Determine the [X, Y] coordinate at the center of the cell enclosing the given text.  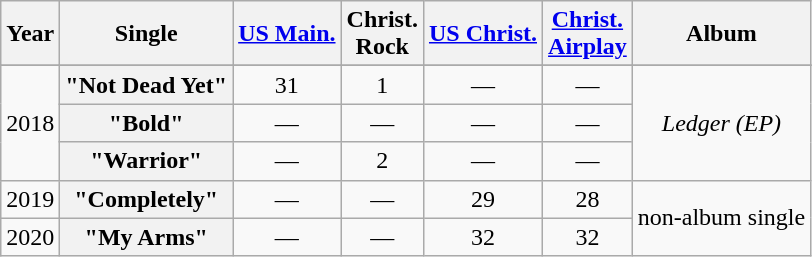
28 [588, 199]
2018 [30, 123]
"Completely" [146, 199]
2 [382, 161]
31 [287, 85]
non-album single [721, 218]
"My Arms" [146, 237]
Year [30, 34]
"Not Dead Yet" [146, 85]
2019 [30, 199]
2020 [30, 237]
Christ.Rock [382, 34]
Album [721, 34]
"Bold" [146, 123]
29 [482, 199]
Christ.Airplay [588, 34]
1 [382, 85]
Single [146, 34]
"Warrior" [146, 161]
US Christ. [482, 34]
US Main. [287, 34]
Ledger (EP) [721, 123]
